Determine the [X, Y] coordinate at the center of the cell enclosing the given text.  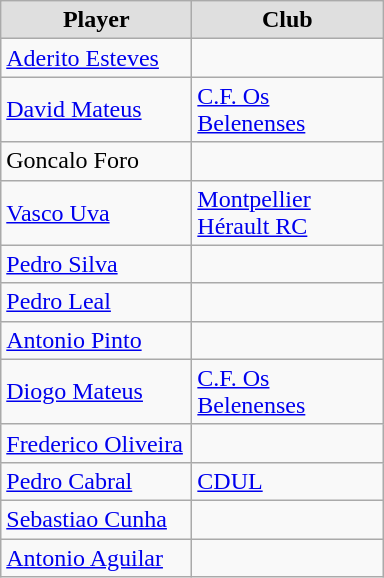
Aderito Esteves [96, 58]
Antonio Pinto [96, 340]
Player [96, 20]
Antonio Aguilar [96, 557]
Vasco Uva [96, 212]
Diogo Mateus [96, 392]
Montpellier Hérault RC [288, 212]
David Mateus [96, 110]
Club [288, 20]
Pedro Cabral [96, 481]
Pedro Silva [96, 264]
CDUL [288, 481]
Frederico Oliveira [96, 443]
Sebastiao Cunha [96, 519]
Pedro Leal [96, 302]
Goncalo Foro [96, 161]
